Detect which cell encompasses the target text, then output its (x, y) center coordinate. 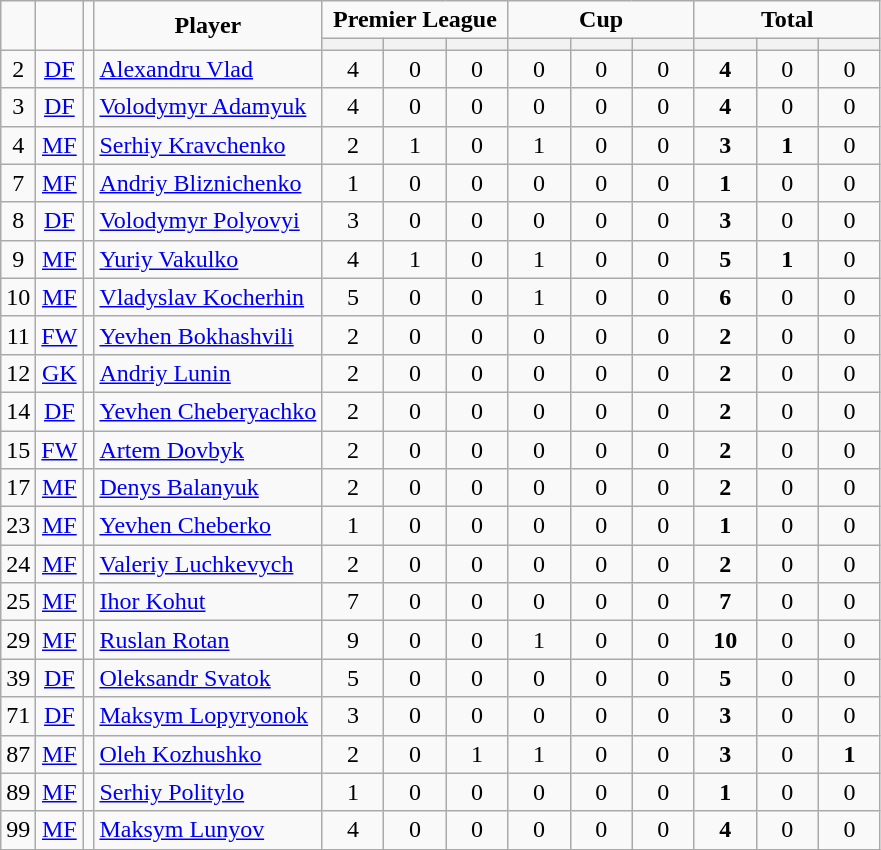
Serhiy Politylo (208, 792)
15 (18, 449)
14 (18, 411)
17 (18, 488)
23 (18, 526)
Oleksandr Svatok (208, 678)
25 (18, 602)
39 (18, 678)
Alexandru Vlad (208, 69)
Player (208, 26)
Yevhen Bokhashvili (208, 335)
87 (18, 754)
Cup (601, 20)
12 (18, 373)
6 (725, 297)
24 (18, 564)
Volodymyr Adamyuk (208, 107)
29 (18, 640)
Denys Balanyuk (208, 488)
Ihor Kohut (208, 602)
89 (18, 792)
Yevhen Cheberko (208, 526)
99 (18, 830)
Yuriy Vakulko (208, 259)
Artem Dovbyk (208, 449)
Maksym Lunyov (208, 830)
Valeriy Luchkevych (208, 564)
Vladyslav Kocherhin (208, 297)
Yevhen Cheberyachko (208, 411)
Total (787, 20)
Oleh Kozhushko (208, 754)
Maksym Lopyryonok (208, 716)
8 (18, 221)
71 (18, 716)
Premier League (415, 20)
Andriy Lunin (208, 373)
Serhiy Kravchenko (208, 145)
GK (60, 373)
Ruslan Rotan (208, 640)
Volodymyr Polyovyi (208, 221)
Andriy Bliznichenko (208, 183)
11 (18, 335)
